Return the (X, Y) coordinate for the center point of the cell that contains the specified text.  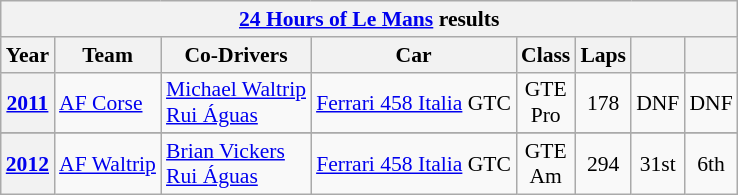
Brian Vickers Rui Águas (236, 164)
Co-Drivers (236, 55)
AF Corse (108, 102)
GTEPro (546, 102)
GTEAm (546, 164)
Laps (603, 55)
2011 (28, 102)
6th (710, 164)
178 (603, 102)
Team (108, 55)
Year (28, 55)
Class (546, 55)
31st (658, 164)
2012 (28, 164)
24 Hours of Le Mans results (370, 19)
Car (414, 55)
AF Waltrip (108, 164)
Michael Waltrip Rui Águas (236, 102)
294 (603, 164)
